Determine the [x, y] coordinate at the center of the cell enclosing the given text.  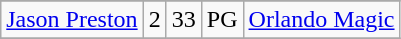
PG [222, 20]
Orlando Magic [322, 20]
Jason Preston [72, 20]
2 [154, 20]
33 [184, 20]
